Search for the cell housing the specified text and yield its [x, y] center coordinate. 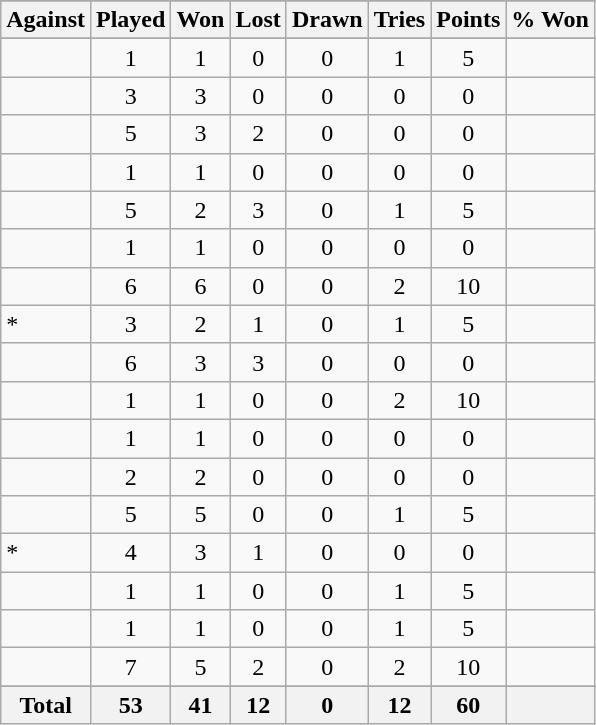
41 [200, 705]
Played [130, 20]
Points [468, 20]
Drawn [327, 20]
Lost [258, 20]
Tries [400, 20]
% Won [550, 20]
4 [130, 553]
60 [468, 705]
Won [200, 20]
Total [46, 705]
53 [130, 705]
Against [46, 20]
7 [130, 667]
